Provide the [X, Y] coordinate of the cell's center where the given text is located.  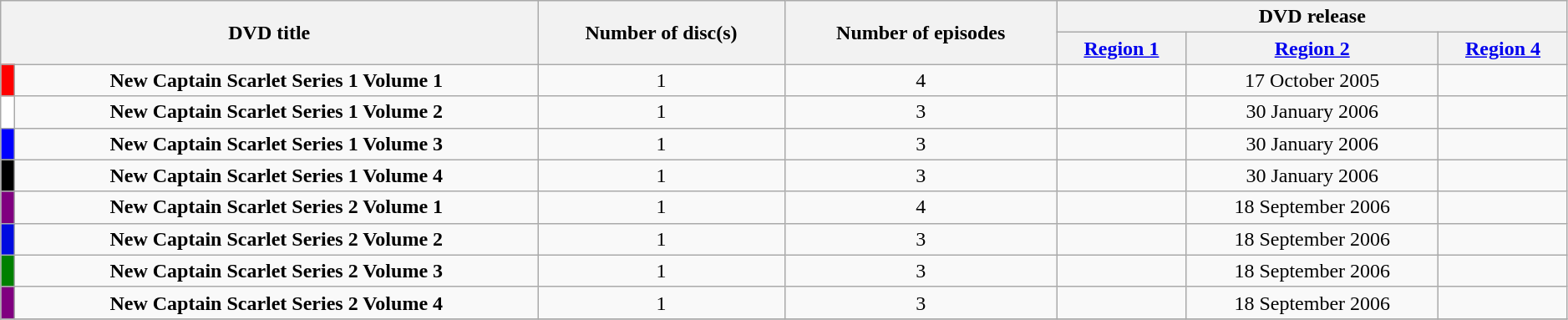
Region 1 [1121, 48]
New Captain Scarlet Series 1 Volume 1 [277, 80]
Number of episodes [921, 33]
New Captain Scarlet Series 2 Volume 3 [277, 271]
Number of disc(s) [662, 33]
Region 2 [1312, 48]
17 October 2005 [1312, 80]
DVD release [1312, 17]
Region 4 [1503, 48]
New Captain Scarlet Series 1 Volume 3 [277, 144]
New Captain Scarlet Series 2 Volume 4 [277, 302]
New Captain Scarlet Series 2 Volume 1 [277, 207]
DVD title [269, 33]
New Captain Scarlet Series 1 Volume 4 [277, 175]
New Captain Scarlet Series 1 Volume 2 [277, 112]
New Captain Scarlet Series 2 Volume 2 [277, 239]
